Detect which cell encompasses the target text, then output its [x, y] center coordinate. 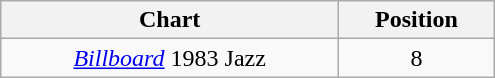
8 [417, 58]
Position [417, 20]
Chart [170, 20]
Billboard 1983 Jazz [170, 58]
